From the cell containing the given text, extract its center point as (X, Y) coordinate. 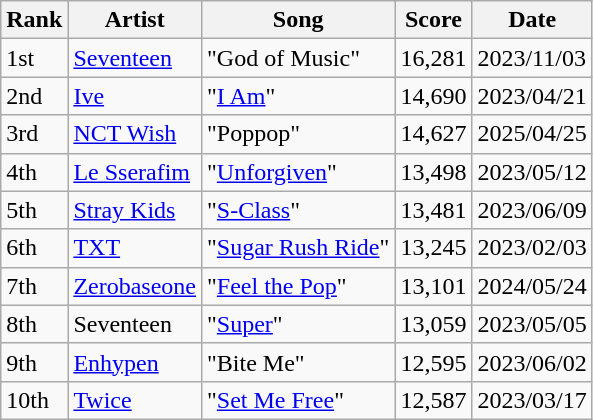
2023/02/03 (532, 248)
"I Am" (298, 96)
4th (34, 172)
13,059 (434, 324)
10th (34, 400)
13,101 (434, 286)
14,627 (434, 134)
2023/05/05 (532, 324)
"Poppop" (298, 134)
NCT Wish (135, 134)
Rank (34, 20)
3rd (34, 134)
Date (532, 20)
13,481 (434, 210)
8th (34, 324)
Twice (135, 400)
"Feel the Pop" (298, 286)
12,595 (434, 362)
13,498 (434, 172)
9th (34, 362)
2023/04/21 (532, 96)
Zerobaseone (135, 286)
Score (434, 20)
5th (34, 210)
2nd (34, 96)
1st (34, 58)
Artist (135, 20)
"Super" (298, 324)
2023/06/09 (532, 210)
2023/05/12 (532, 172)
Song (298, 20)
Enhypen (135, 362)
"S-Class" (298, 210)
2023/11/03 (532, 58)
"God of Music" (298, 58)
6th (34, 248)
14,690 (434, 96)
2023/03/17 (532, 400)
2025/04/25 (532, 134)
16,281 (434, 58)
"Set Me Free" (298, 400)
13,245 (434, 248)
Ive (135, 96)
2024/05/24 (532, 286)
7th (34, 286)
"Sugar Rush Ride" (298, 248)
Le Sserafim (135, 172)
"Bite Me" (298, 362)
"Unforgiven" (298, 172)
12,587 (434, 400)
Stray Kids (135, 210)
2023/06/02 (532, 362)
TXT (135, 248)
